Determine the (x, y) coordinate at the center of the cell enclosing the given text.  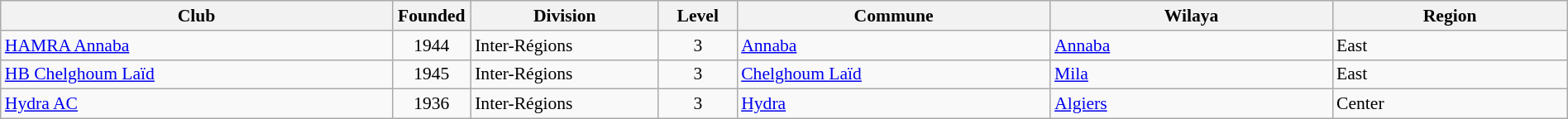
Chelghoum Laïd (893, 74)
Level (698, 16)
Club (197, 16)
HAMRA Annaba (197, 45)
Mila (1191, 74)
1944 (432, 45)
1945 (432, 74)
Algiers (1191, 104)
Region (1450, 16)
Hydra (893, 104)
Hydra AC (197, 104)
Division (564, 16)
Commune (893, 16)
Founded (432, 16)
HB Chelghoum Laïd (197, 74)
Wilaya (1191, 16)
Center (1450, 104)
1936 (432, 104)
